From the cell containing the given text, extract its center point as [x, y] coordinate. 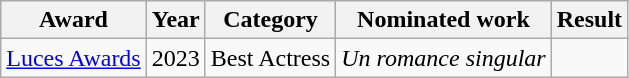
Luces Awards [74, 58]
Category [270, 20]
Award [74, 20]
Best Actress [270, 58]
2023 [176, 58]
Year [176, 20]
Result [589, 20]
Un romance singular [444, 58]
Nominated work [444, 20]
